Determine the [X, Y] coordinate at the center of the cell enclosing the given text.  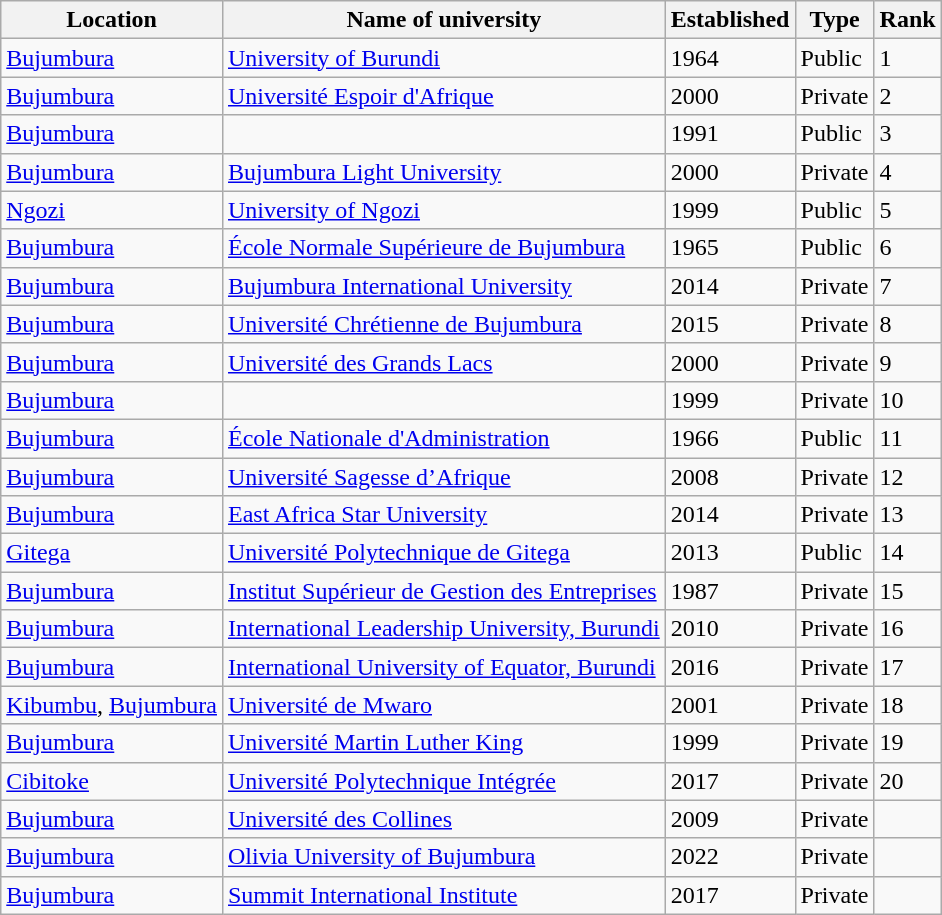
3 [908, 134]
6 [908, 248]
Olivia University of Bujumbura [444, 857]
2016 [730, 667]
Ngozi [112, 210]
Université Polytechnique Intégrée [444, 781]
5 [908, 210]
20 [908, 781]
Institut Supérieur de Gestion des Entreprises [444, 591]
Bujumbura Light University [444, 172]
East Africa Star University [444, 515]
École Normale Supérieure de Bujumbura [444, 248]
1964 [730, 58]
8 [908, 324]
Established [730, 20]
4 [908, 172]
University of Burundi [444, 58]
Rank [908, 20]
2022 [730, 857]
Gitega [112, 553]
International University of Equator, Burundi [444, 667]
Université des Collines [444, 819]
16 [908, 629]
2008 [730, 477]
7 [908, 286]
Université des Grands Lacs [444, 362]
1987 [730, 591]
2001 [730, 705]
18 [908, 705]
2013 [730, 553]
Bujumbura International University [444, 286]
11 [908, 438]
13 [908, 515]
Université Polytechnique de Gitega [444, 553]
Summit International Institute [444, 895]
14 [908, 553]
2 [908, 96]
Kibumbu, Bujumbura [112, 705]
17 [908, 667]
10 [908, 400]
University of Ngozi [444, 210]
9 [908, 362]
Type [834, 20]
12 [908, 477]
International Leadership University, Burundi [444, 629]
2015 [730, 324]
1965 [730, 248]
2009 [730, 819]
1966 [730, 438]
2010 [730, 629]
Université Martin Luther King [444, 743]
Cibitoke [112, 781]
1 [908, 58]
1991 [730, 134]
Name of university [444, 20]
15 [908, 591]
Université Chrétienne de Bujumbura [444, 324]
Université Espoir d'Afrique [444, 96]
École Nationale d'Administration [444, 438]
19 [908, 743]
Location [112, 20]
Université de Mwaro [444, 705]
Université Sagesse d’Afrique [444, 477]
